Provide the [X, Y] coordinate of the cell's center where the given text is located.  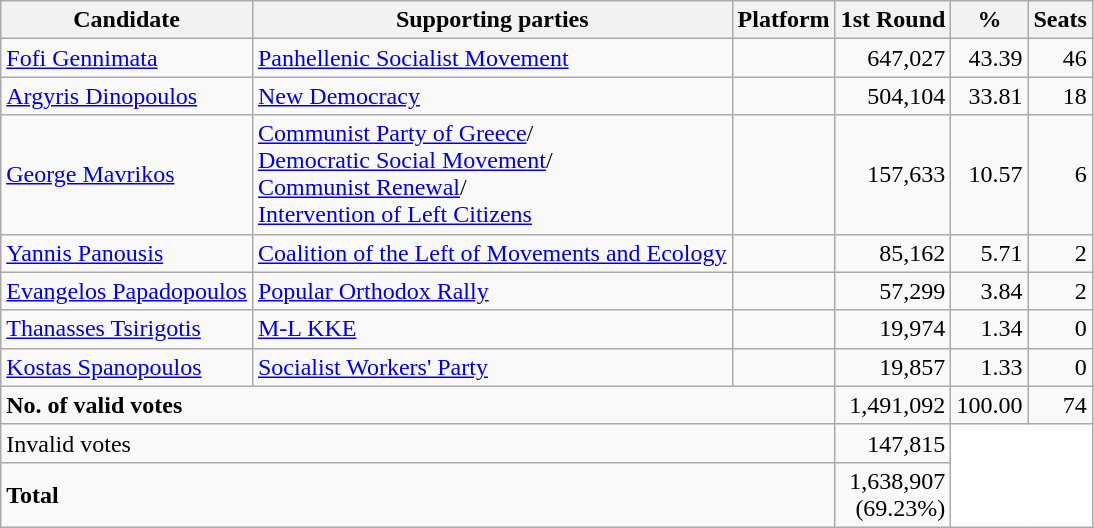
46 [1060, 58]
33.81 [990, 96]
Seats [1060, 20]
647,027 [893, 58]
3.84 [990, 291]
% [990, 20]
504,104 [893, 96]
10.57 [990, 174]
1st Round [893, 20]
New Democracy [492, 96]
Coalition of the Left of Movements and Ecology [492, 253]
Panhellenic Socialist Movement [492, 58]
Communist Party of Greece/Democratic Social Movement/Communist Renewal/Intervention of Left Citizens [492, 174]
1.34 [990, 329]
Yannis Panousis [127, 253]
18 [1060, 96]
Kostas Spanopoulos [127, 367]
6 [1060, 174]
George Mavrikos [127, 174]
157,633 [893, 174]
147,815 [893, 443]
Thanasses Tsirigotis [127, 329]
1,638,907(69.23%) [893, 494]
Candidate [127, 20]
Evangelos Papadopoulos [127, 291]
Platform [784, 20]
Argyris Dinopoulos [127, 96]
M-L KKE [492, 329]
Socialist Workers' Party [492, 367]
Supporting parties [492, 20]
85,162 [893, 253]
Popular Orthodox Rally [492, 291]
No. of valid votes [418, 405]
Total [418, 494]
1,491,092 [893, 405]
1.33 [990, 367]
Fofi Gennimata [127, 58]
74 [1060, 405]
Invalid votes [418, 443]
57,299 [893, 291]
19,857 [893, 367]
5.71 [990, 253]
100.00 [990, 405]
43.39 [990, 58]
19,974 [893, 329]
